Scan for the cell matching the given text and deliver its (x, y) coordinate at center. 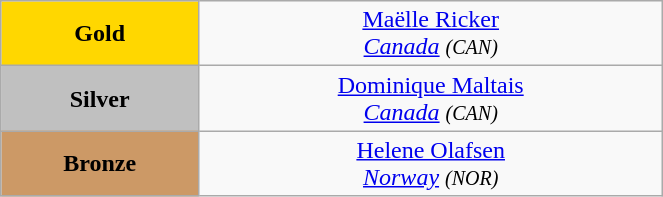
Helene OlafsenNorway (NOR) (431, 164)
Silver (100, 98)
Dominique MaltaisCanada (CAN) (431, 98)
Maëlle RickerCanada (CAN) (431, 34)
Gold (100, 34)
Bronze (100, 164)
